Return the [x, y] coordinate for the center point of the cell that contains the specified text.  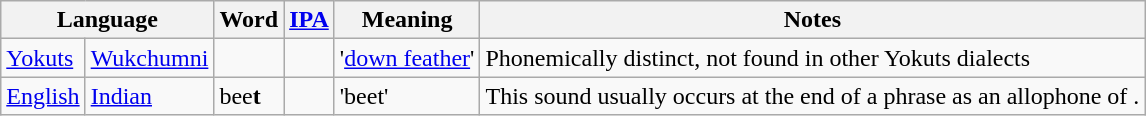
Wukchumni [150, 58]
'down feather' [407, 58]
'beet' [407, 96]
English [43, 96]
beet [249, 96]
IPA [310, 20]
Language [108, 20]
Yokuts [43, 58]
Word [249, 20]
Notes [812, 20]
This sound usually occurs at the end of a phrase as an allophone of . [812, 96]
Meaning [407, 20]
Indian [150, 96]
Phonemically distinct, not found in other Yokuts dialects [812, 58]
